Extract the (X, Y) coordinate from the center of the cell holding the provided text.  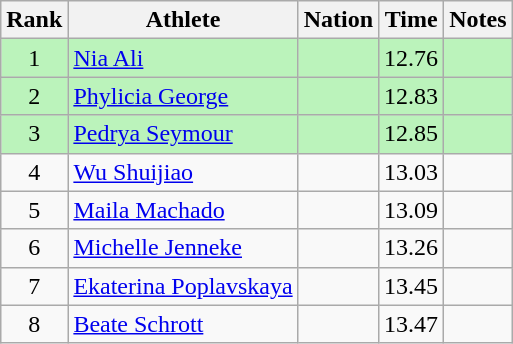
13.09 (412, 210)
Rank (34, 20)
13.45 (412, 286)
12.85 (412, 134)
Wu Shuijiao (183, 172)
Athlete (183, 20)
Maila Machado (183, 210)
Nia Ali (183, 58)
Time (412, 20)
12.76 (412, 58)
Michelle Jenneke (183, 248)
Nation (338, 20)
13.03 (412, 172)
6 (34, 248)
5 (34, 210)
Ekaterina Poplavskaya (183, 286)
Pedrya Seymour (183, 134)
Beate Schrott (183, 324)
2 (34, 96)
12.83 (412, 96)
1 (34, 58)
13.26 (412, 248)
13.47 (412, 324)
Notes (478, 20)
3 (34, 134)
Phylicia George (183, 96)
8 (34, 324)
7 (34, 286)
4 (34, 172)
